Find where the given text appears and provide that cell's center as [X, Y] coordinate. 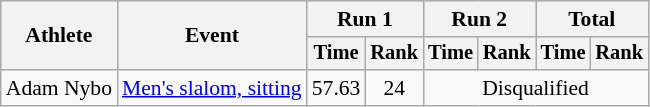
Adam Nybo [59, 88]
Athlete [59, 36]
Total [592, 19]
Event [212, 36]
Men's slalom, sitting [212, 88]
24 [394, 88]
Run 2 [479, 19]
Run 1 [365, 19]
Disqualified [536, 88]
57.63 [336, 88]
